Provide the [x, y] coordinate of the cell's center where the given text is located.  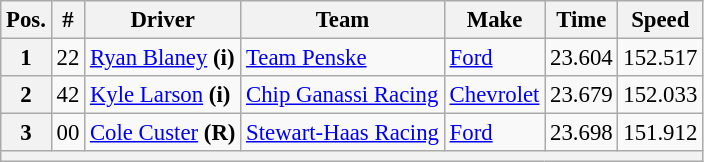
Chevrolet [494, 95]
Driver [163, 20]
00 [68, 133]
Team Penske [343, 58]
Chip Ganassi Racing [343, 95]
Stewart-Haas Racing [343, 133]
151.912 [660, 133]
152.033 [660, 95]
Speed [660, 20]
3 [26, 133]
Pos. [26, 20]
23.679 [582, 95]
42 [68, 95]
Ryan Blaney (i) [163, 58]
23.604 [582, 58]
# [68, 20]
2 [26, 95]
Make [494, 20]
22 [68, 58]
Cole Custer (R) [163, 133]
152.517 [660, 58]
Kyle Larson (i) [163, 95]
1 [26, 58]
Time [582, 20]
Team [343, 20]
23.698 [582, 133]
